Output the (x, y) coordinate of the center of the cell containing the given text.  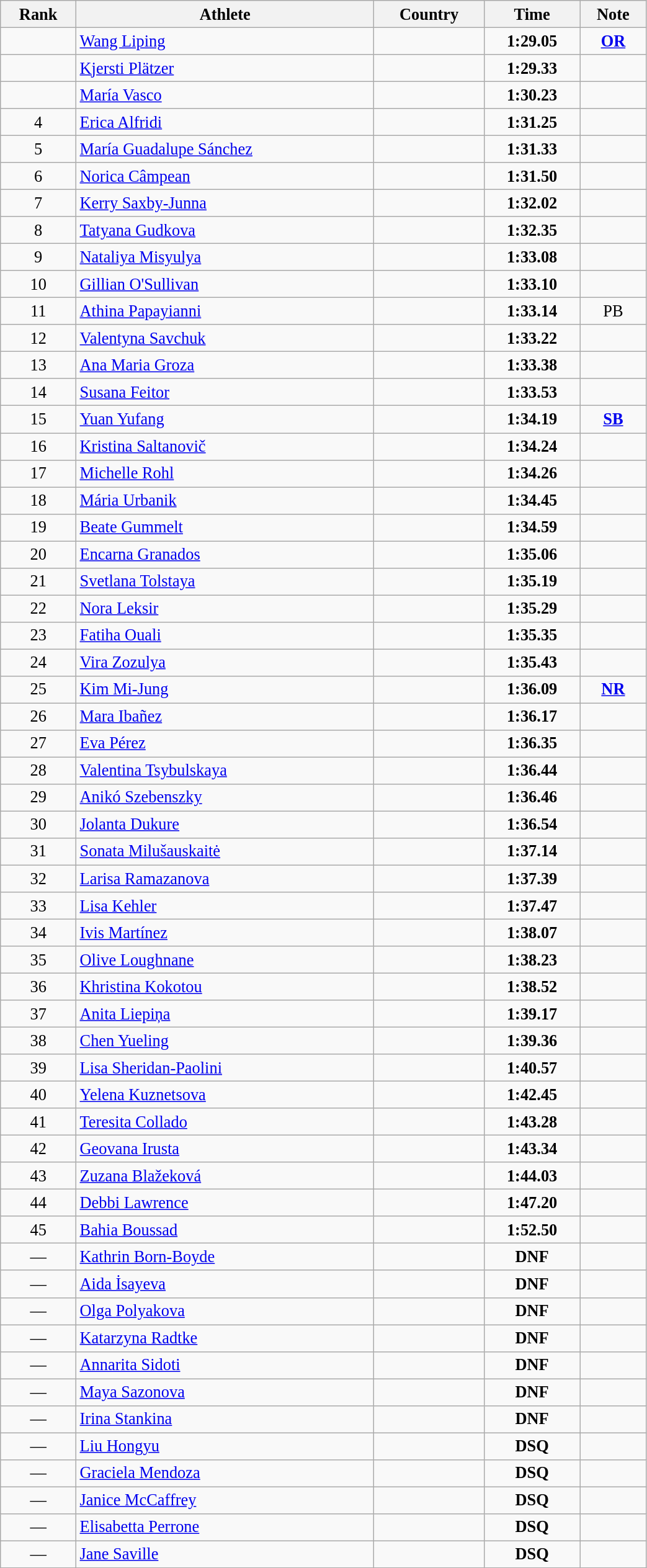
Tatyana Gudkova (225, 230)
1:35.19 (532, 581)
Wang Liping (225, 41)
1:37.14 (532, 851)
Olga Polyakova (225, 1311)
44 (38, 1203)
Liu Hongyu (225, 1446)
1:29.33 (532, 68)
20 (38, 554)
1:33.53 (532, 392)
5 (38, 149)
Aida İsayeva (225, 1284)
Encarna Granados (225, 554)
Nataliya Misyulya (225, 257)
Yuan Yufang (225, 419)
Ana Maria Groza (225, 365)
Debbi Lawrence (225, 1203)
Katarzyna Radtke (225, 1338)
9 (38, 257)
1:33.22 (532, 338)
1:32.35 (532, 230)
Larisa Ramazanova (225, 879)
21 (38, 581)
41 (38, 1122)
7 (38, 203)
Yelena Kuznetsova (225, 1095)
1:38.52 (532, 987)
1:31.25 (532, 122)
38 (38, 1041)
Janice McCaffrey (225, 1500)
1:36.09 (532, 689)
1:37.47 (532, 905)
1:47.20 (532, 1203)
Lisa Sheridan-Paolini (225, 1068)
Athina Papayianni (225, 311)
35 (38, 959)
Rank (38, 14)
María Guadalupe Sánchez (225, 149)
1:33.08 (532, 257)
Kristina Saltanovič (225, 446)
1:36.35 (532, 743)
Norica Câmpean (225, 176)
32 (38, 879)
6 (38, 176)
NR (613, 689)
29 (38, 797)
Irina Stankina (225, 1419)
42 (38, 1149)
Chen Yueling (225, 1041)
4 (38, 122)
39 (38, 1068)
Khristina Kokotou (225, 987)
Valentyna Savchuk (225, 338)
1:39.17 (532, 1014)
SB (613, 419)
1:35.29 (532, 608)
1:43.34 (532, 1149)
Svetlana Tolstaya (225, 581)
12 (38, 338)
Kim Mi-Jung (225, 689)
1:35.06 (532, 554)
11 (38, 311)
PB (613, 311)
31 (38, 851)
1:34.24 (532, 446)
1:44.03 (532, 1176)
Susana Feitor (225, 392)
Valentina Tsybulskaya (225, 771)
Bahia Boussad (225, 1230)
33 (38, 905)
Geovana Irusta (225, 1149)
Elisabetta Perrone (225, 1527)
45 (38, 1230)
1:40.57 (532, 1068)
15 (38, 419)
1:34.45 (532, 500)
28 (38, 771)
Jolanta Dukure (225, 825)
37 (38, 1014)
Erica Alfridi (225, 122)
1:36.17 (532, 717)
24 (38, 662)
1:35.43 (532, 662)
OR (613, 41)
Anikó Szebenszky (225, 797)
Mara Ibañez (225, 717)
1:36.44 (532, 771)
Sonata Milušauskaitė (225, 851)
Beate Gummelt (225, 527)
1:33.38 (532, 365)
1:43.28 (532, 1122)
Gillian O'Sullivan (225, 284)
1:35.35 (532, 635)
Athlete (225, 14)
22 (38, 608)
Maya Sazonova (225, 1392)
Note (613, 14)
1:32.02 (532, 203)
1:33.10 (532, 284)
Mária Urbanik (225, 500)
1:30.23 (532, 95)
1:34.59 (532, 527)
1:38.07 (532, 933)
1:31.33 (532, 149)
25 (38, 689)
1:42.45 (532, 1095)
1:37.39 (532, 879)
1:33.14 (532, 311)
19 (38, 527)
13 (38, 365)
Jane Saville (225, 1554)
Vira Zozulya (225, 662)
16 (38, 446)
43 (38, 1176)
10 (38, 284)
1:36.46 (532, 797)
Annarita Sidoti (225, 1365)
Ivis Martínez (225, 933)
Kjersti Plätzer (225, 68)
8 (38, 230)
1:34.19 (532, 419)
1:29.05 (532, 41)
23 (38, 635)
Nora Leksir (225, 608)
Olive Loughnane (225, 959)
Michelle Rohl (225, 473)
Kerry Saxby-Junna (225, 203)
Teresita Collado (225, 1122)
Country (429, 14)
María Vasco (225, 95)
1:39.36 (532, 1041)
Graciela Mendoza (225, 1473)
1:36.54 (532, 825)
14 (38, 392)
Eva Pérez (225, 743)
17 (38, 473)
26 (38, 717)
1:34.26 (532, 473)
1:52.50 (532, 1230)
Fatiha Ouali (225, 635)
Time (532, 14)
18 (38, 500)
Kathrin Born-Boyde (225, 1257)
Anita Liepiņa (225, 1014)
1:38.23 (532, 959)
27 (38, 743)
Zuzana Blažeková (225, 1176)
1:31.50 (532, 176)
36 (38, 987)
34 (38, 933)
40 (38, 1095)
Lisa Kehler (225, 905)
30 (38, 825)
